Detect which cell encompasses the target text, then output its (x, y) center coordinate. 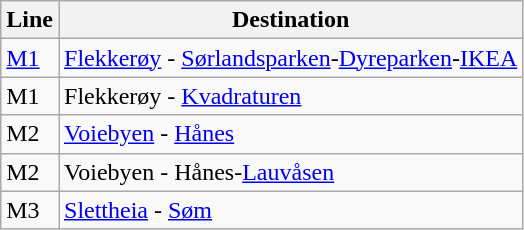
Flekkerøy - Kvadraturen (290, 96)
Slettheia - Søm (290, 210)
Voiebyen - Hånes (290, 134)
Line (30, 20)
Voiebyen - Hånes-Lauvåsen (290, 172)
Flekkerøy - Sørlandsparken-Dyreparken-IKEA (290, 58)
M3 (30, 210)
Destination (290, 20)
